Locate the cell with the specified text and output its [X, Y] center coordinate. 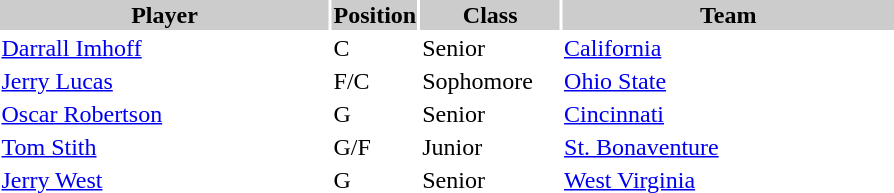
Class [490, 15]
F/C [375, 81]
Junior [490, 147]
Sophomore [490, 81]
Cincinnati [728, 114]
C [375, 48]
G/F [375, 147]
Jerry Lucas [164, 81]
Oscar Robertson [164, 114]
Darrall Imhoff [164, 48]
California [728, 48]
Team [728, 15]
G [375, 114]
Position [375, 15]
St. Bonaventure [728, 147]
Player [164, 15]
Tom Stith [164, 147]
Ohio State [728, 81]
